Find where the given text appears and provide that cell's center as (X, Y) coordinate. 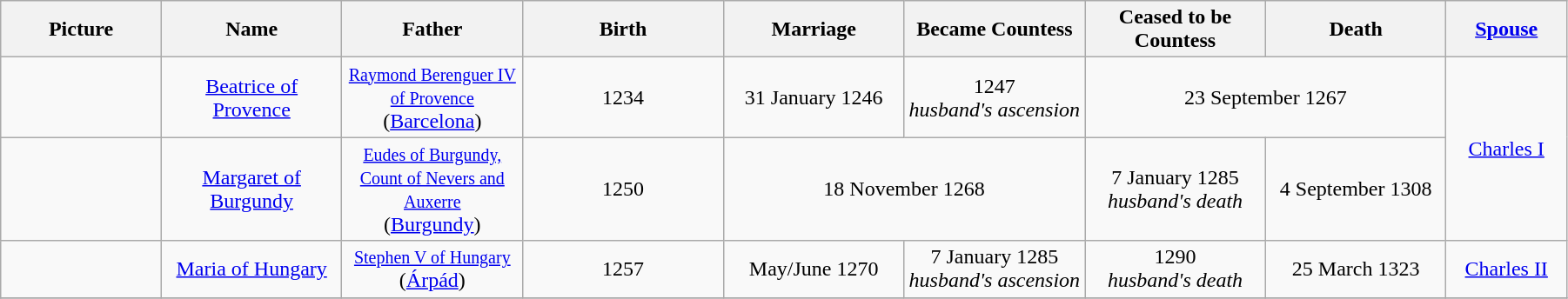
Charles II (1506, 269)
Father (432, 30)
Charles I (1506, 149)
Picture (82, 30)
7 January 1285husband's ascension (995, 269)
31 January 1246 (814, 97)
1247husband's ascension (995, 97)
Name (251, 30)
Eudes of Burgundy, Count of Nevers and Auxerre (Burgundy) (432, 189)
Birth (623, 30)
Death (1356, 30)
1290husband's death (1176, 269)
May/June 1270 (814, 269)
4 September 1308 (1356, 189)
Maria of Hungary (251, 269)
23 September 1267 (1265, 97)
Beatrice of Provence (251, 97)
25 March 1323 (1356, 269)
Margaret of Burgundy (251, 189)
1234 (623, 97)
Spouse (1506, 30)
Marriage (814, 30)
18 November 1268 (903, 189)
1250 (623, 189)
Became Countess (995, 30)
7 January 1285husband's death (1176, 189)
Ceased to be Countess (1176, 30)
1257 (623, 269)
Raymond Berenguer IV of Provence (Barcelona) (432, 97)
Stephen V of Hungary (Árpád) (432, 269)
